Output the (X, Y) coordinate of the center of the cell containing the given text.  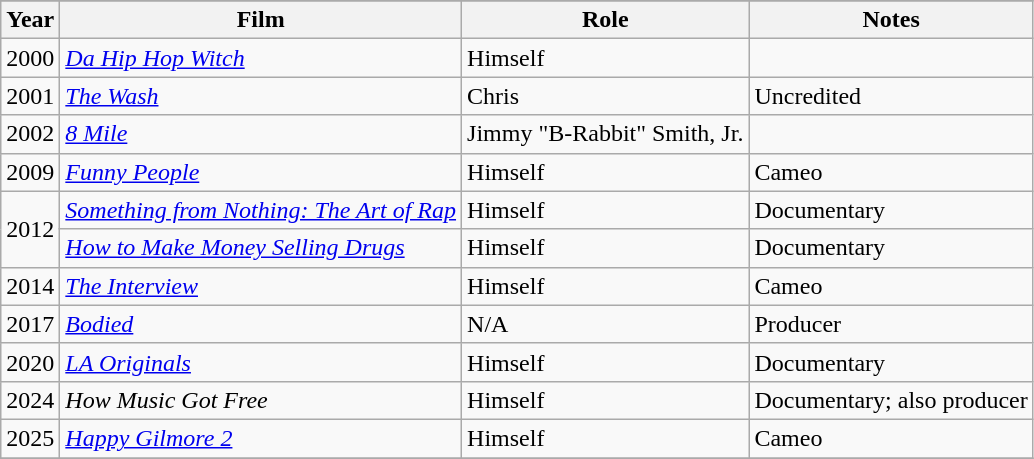
2017 (30, 324)
The Wash (261, 96)
2002 (30, 134)
Year (30, 20)
8 Mile (261, 134)
Documentary; also producer (891, 400)
Da Hip Hop Witch (261, 58)
N/A (606, 324)
The Interview (261, 286)
Producer (891, 324)
Film (261, 20)
2001 (30, 96)
2020 (30, 362)
LA Originals (261, 362)
How Music Got Free (261, 400)
Notes (891, 20)
How to Make Money Selling Drugs (261, 248)
Happy Gilmore 2 (261, 438)
2014 (30, 286)
2000 (30, 58)
Chris (606, 96)
Role (606, 20)
Something from Nothing: The Art of Rap (261, 210)
2024 (30, 400)
Jimmy "B-Rabbit" Smith, Jr. (606, 134)
Funny People (261, 172)
Bodied (261, 324)
Uncredited (891, 96)
2009 (30, 172)
2025 (30, 438)
2012 (30, 229)
